Search for the cell housing the specified text and yield its [x, y] center coordinate. 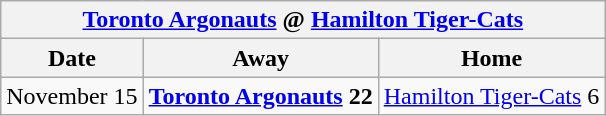
Home [492, 58]
Hamilton Tiger-Cats 6 [492, 96]
Toronto Argonauts @ Hamilton Tiger-Cats [303, 20]
Away [260, 58]
Date [72, 58]
November 15 [72, 96]
Toronto Argonauts 22 [260, 96]
